Detect which cell encompasses the target text, then output its (x, y) center coordinate. 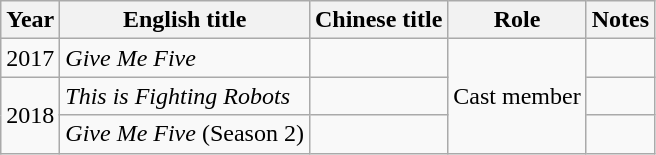
Year (30, 20)
Chinese title (378, 20)
Give Me Five (185, 58)
2017 (30, 58)
Notes (620, 20)
English title (185, 20)
Cast member (517, 96)
Give Me Five (Season 2) (185, 134)
2018 (30, 115)
Role (517, 20)
This is Fighting Robots (185, 96)
